Detect which cell encompasses the target text, then output its [x, y] center coordinate. 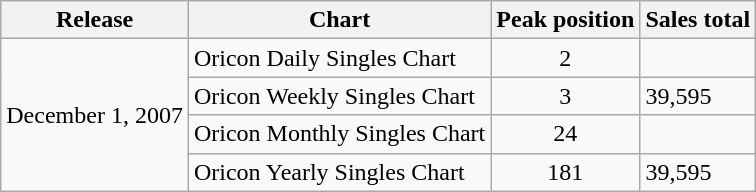
Oricon Monthly Singles Chart [339, 134]
Release [95, 20]
2 [566, 58]
24 [566, 134]
Sales total [698, 20]
December 1, 2007 [95, 115]
Oricon Weekly Singles Chart [339, 96]
Oricon Daily Singles Chart [339, 58]
3 [566, 96]
Peak position [566, 20]
Chart [339, 20]
181 [566, 172]
Oricon Yearly Singles Chart [339, 172]
